Capture the cell that displays the provided text and extract its (X, Y) central coordinate. 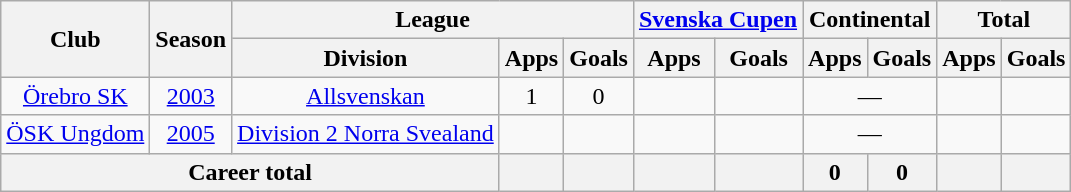
Total (1004, 20)
Career total (250, 172)
Division 2 Norra Svealand (366, 134)
2005 (191, 134)
Division (366, 58)
ÖSK Ungdom (76, 134)
League (433, 20)
1 (531, 96)
Örebro SK (76, 96)
Season (191, 39)
Continental (870, 20)
2003 (191, 96)
Svenska Cupen (718, 20)
Allsvenskan (366, 96)
Club (76, 39)
